Output the (X, Y) coordinate of the center of the cell containing the given text.  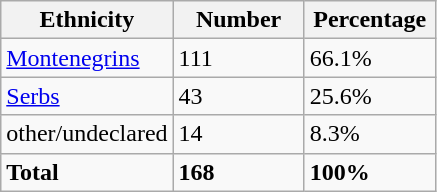
43 (238, 96)
Ethnicity (87, 20)
Total (87, 172)
25.6% (370, 96)
168 (238, 172)
111 (238, 58)
Number (238, 20)
Percentage (370, 20)
8.3% (370, 134)
other/undeclared (87, 134)
Serbs (87, 96)
14 (238, 134)
Montenegrins (87, 58)
66.1% (370, 58)
100% (370, 172)
